Provide the (x, y) coordinate of the cell's center where the given text is located.  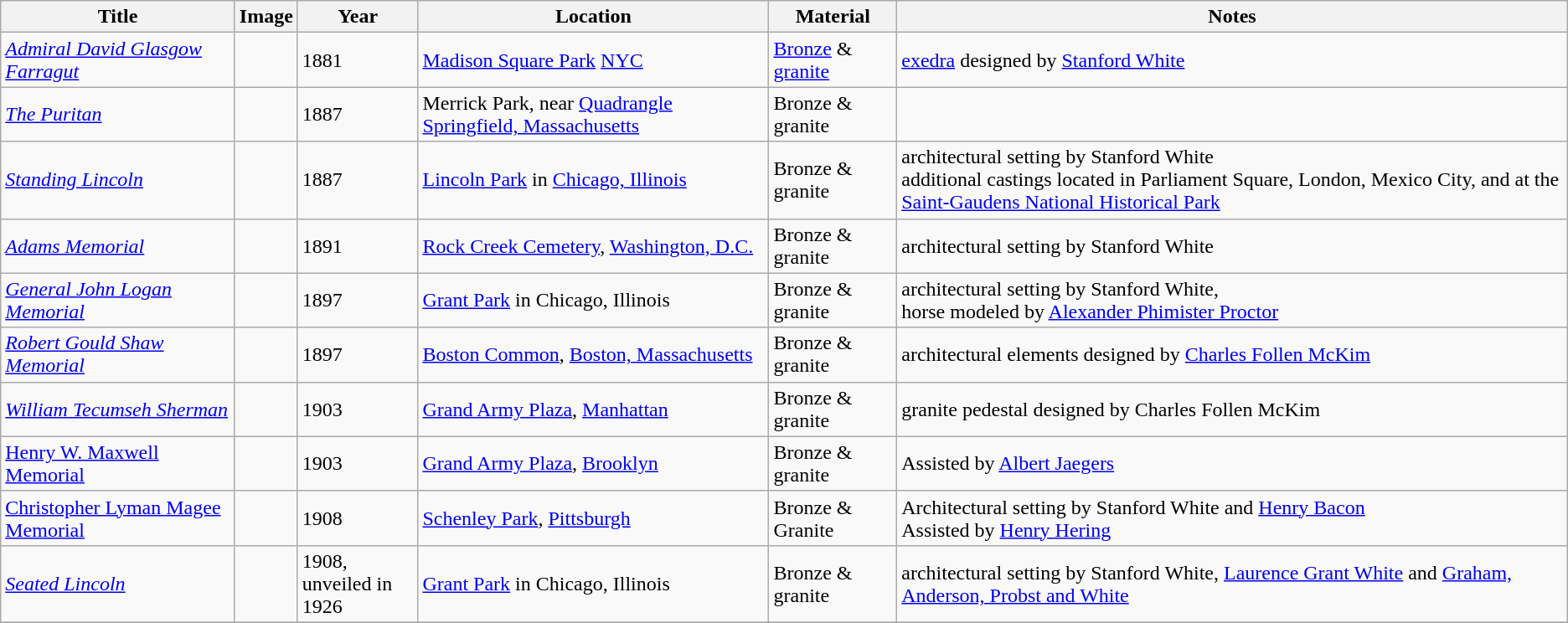
Grand Army Plaza, Brooklyn (593, 464)
Year (358, 17)
William Tecumseh Sherman (118, 409)
Seated Lincoln (118, 584)
Adams Memorial (118, 246)
Material (833, 17)
granite pedestal designed by Charles Follen McKim (1233, 409)
Title (118, 17)
Assisted by Albert Jaegers (1233, 464)
Schenley Park, Pittsburgh (593, 517)
Boston Common, Boston, Massachusetts (593, 355)
Grand Army Plaza, Manhattan (593, 409)
Image (266, 17)
Christopher Lyman Magee Memorial (118, 517)
exedra designed by Stanford White (1233, 60)
Notes (1233, 17)
architectural setting by Stanford White (1233, 246)
architectural elements designed by Charles Follen McKim (1233, 355)
Robert Gould Shaw Memorial (118, 355)
Rock Creek Cemetery, Washington, D.C. (593, 246)
Madison Square Park NYC (593, 60)
Bronze & Granite (833, 517)
Henry W. Maxwell Memorial (118, 464)
architectural setting by Stanford White, Laurence Grant White and Graham, Anderson, Probst and White (1233, 584)
1908, unveiled in 1926 (358, 584)
Standing Lincoln (118, 180)
Merrick Park, near Quadrangle Springfield, Massachusetts (593, 114)
Admiral David Glasgow Farragut (118, 60)
1881 (358, 60)
The Puritan (118, 114)
Location (593, 17)
architectural setting by Stanford White, horse modeled by Alexander Phimister Proctor (1233, 300)
1908 (358, 517)
Architectural setting by Stanford White and Henry BaconAssisted by Henry Hering (1233, 517)
Lincoln Park in Chicago, Illinois (593, 180)
General John Logan Memorial (118, 300)
1891 (358, 246)
